Capture the cell that displays the provided text and extract its [x, y] central coordinate. 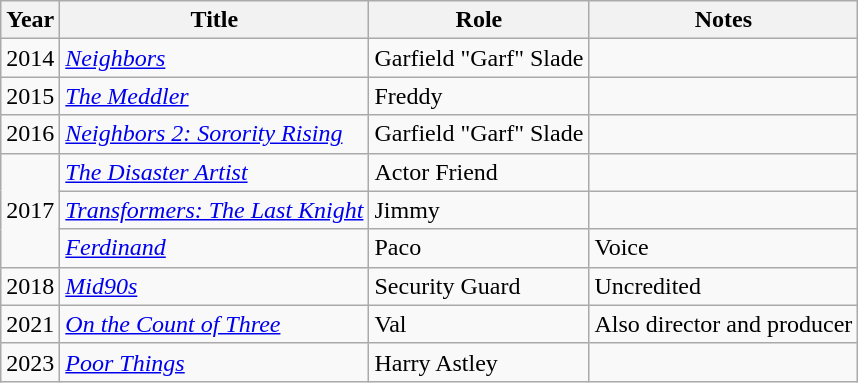
Notes [724, 20]
Voice [724, 248]
Security Guard [479, 286]
Role [479, 20]
On the Count of Three [214, 324]
2021 [30, 324]
Transformers: The Last Knight [214, 210]
The Disaster Artist [214, 172]
2015 [30, 96]
Poor Things [214, 362]
2017 [30, 210]
Also director and producer [724, 324]
Mid90s [214, 286]
Uncredited [724, 286]
2023 [30, 362]
2014 [30, 58]
Actor Friend [479, 172]
Val [479, 324]
Paco [479, 248]
2016 [30, 134]
Title [214, 20]
2018 [30, 286]
The Meddler [214, 96]
Harry Astley [479, 362]
Year [30, 20]
Ferdinand [214, 248]
Jimmy [479, 210]
Neighbors [214, 58]
Neighbors 2: Sorority Rising [214, 134]
Freddy [479, 96]
